Search for the cell housing the specified text and yield its (x, y) center coordinate. 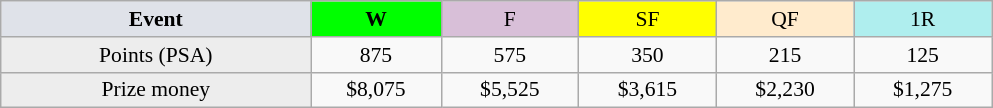
575 (510, 55)
125 (923, 55)
W (376, 19)
$5,525 (510, 90)
1R (923, 19)
$1,275 (923, 90)
SF (648, 19)
F (510, 19)
$3,615 (648, 90)
Points (PSA) (156, 55)
QF (785, 19)
215 (785, 55)
$8,075 (376, 90)
Prize money (156, 90)
350 (648, 55)
Event (156, 19)
$2,230 (785, 90)
875 (376, 55)
